Find where the given text appears and provide that cell's center as (x, y) coordinate. 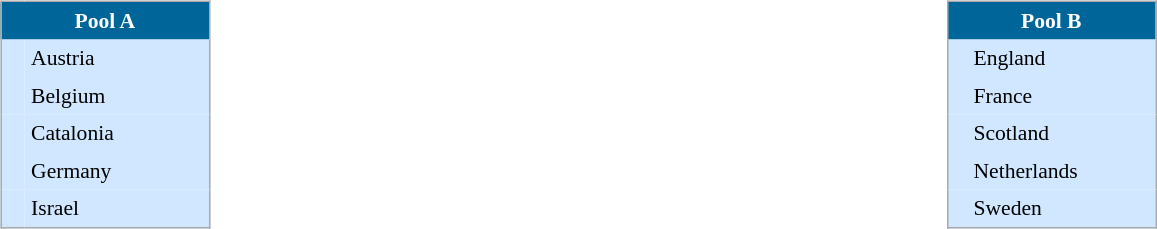
England (1061, 59)
Germany (117, 171)
Austria (117, 59)
Pool B (1051, 20)
Netherlands (1061, 171)
Catalonia (117, 133)
Pool A (104, 20)
Belgium (117, 96)
Scotland (1061, 133)
Sweden (1061, 209)
France (1061, 96)
Israel (117, 209)
